Scan for the cell matching the given text and deliver its (X, Y) coordinate at center. 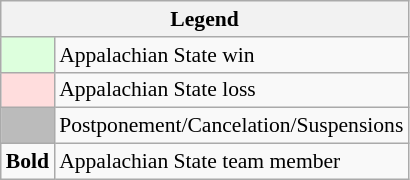
Appalachian State loss (231, 90)
Bold (28, 162)
Legend (205, 19)
Appalachian State team member (231, 162)
Appalachian State win (231, 55)
Postponement/Cancelation/Suspensions (231, 126)
